Locate the cell with the specified text and output its [x, y] center coordinate. 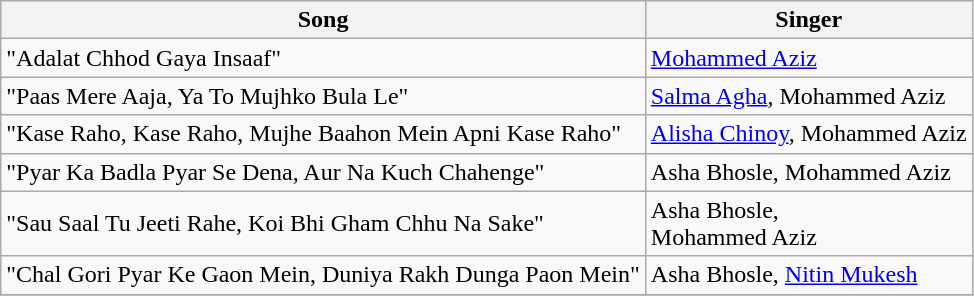
"Chal Gori Pyar Ke Gaon Mein, Duniya Rakh Dunga Paon Mein" [324, 275]
Asha Bhosle,Mohammed Aziz [808, 224]
"Sau Saal Tu Jeeti Rahe, Koi Bhi Gham Chhu Na Sake" [324, 224]
"Pyar Ka Badla Pyar Se Dena, Aur Na Kuch Chahenge" [324, 172]
Salma Agha, Mohammed Aziz [808, 96]
"Adalat Chhod Gaya Insaaf" [324, 58]
Mohammed Aziz [808, 58]
Singer [808, 20]
Alisha Chinoy, Mohammed Aziz [808, 134]
Asha Bhosle, Nitin Mukesh [808, 275]
"Paas Mere Aaja, Ya To Mujhko Bula Le" [324, 96]
"Kase Raho, Kase Raho, Mujhe Baahon Mein Apni Kase Raho" [324, 134]
Asha Bhosle, Mohammed Aziz [808, 172]
Song [324, 20]
